Locate the cell with the specified text and output its (X, Y) center coordinate. 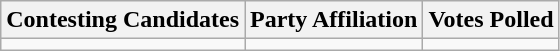
Contesting Candidates (123, 20)
Votes Polled (491, 20)
Party Affiliation (334, 20)
